Pinpoint the cell where the given text exists, returning its [x, y] midpoint coordinate. 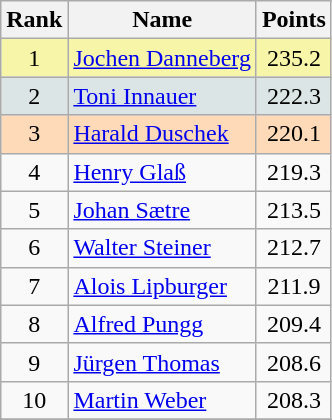
Rank [34, 20]
235.2 [294, 58]
209.4 [294, 324]
9 [34, 362]
Johan Sætre [162, 210]
Walter Steiner [162, 248]
Alois Lipburger [162, 286]
Jochen Danneberg [162, 58]
1 [34, 58]
208.6 [294, 362]
3 [34, 134]
211.9 [294, 286]
Jürgen Thomas [162, 362]
7 [34, 286]
4 [34, 172]
8 [34, 324]
Points [294, 20]
Alfred Pungg [162, 324]
Name [162, 20]
219.3 [294, 172]
208.3 [294, 400]
220.1 [294, 134]
Toni Innauer [162, 96]
5 [34, 210]
10 [34, 400]
Henry Glaß [162, 172]
212.7 [294, 248]
213.5 [294, 210]
222.3 [294, 96]
Harald Duschek [162, 134]
Martin Weber [162, 400]
2 [34, 96]
6 [34, 248]
